Return [X, Y] of the center of cell containing provided text 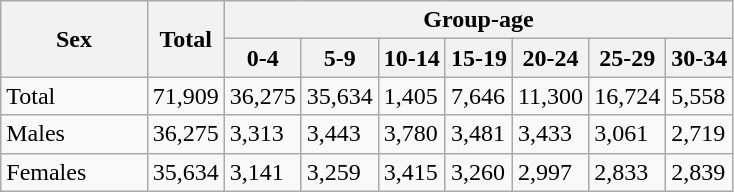
0-4 [262, 58]
3,415 [412, 172]
3,433 [550, 134]
3,141 [262, 172]
Sex [74, 39]
3,260 [478, 172]
Males [74, 134]
5,558 [700, 96]
10-14 [412, 58]
7,646 [478, 96]
3,443 [340, 134]
25-29 [628, 58]
3,780 [412, 134]
5-9 [340, 58]
3,313 [262, 134]
30-34 [700, 58]
2,839 [700, 172]
3,481 [478, 134]
Females [74, 172]
2,719 [700, 134]
20-24 [550, 58]
2,833 [628, 172]
71,909 [186, 96]
Group-age [478, 20]
2,997 [550, 172]
16,724 [628, 96]
15-19 [478, 58]
3,061 [628, 134]
1,405 [412, 96]
11,300 [550, 96]
3,259 [340, 172]
